Capture the cell that displays the provided text and extract its [X, Y] central coordinate. 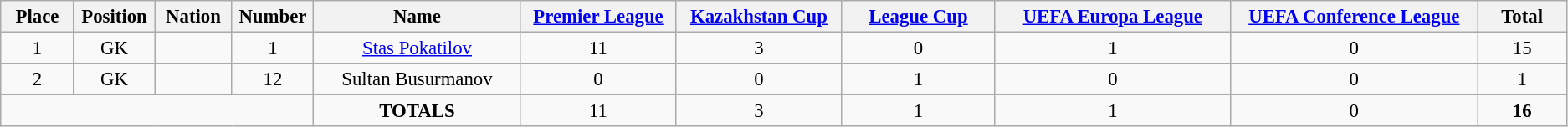
Number [273, 17]
Total [1523, 17]
Position [114, 17]
16 [1523, 111]
Stas Pokatilov [418, 48]
UEFA Conference League [1354, 17]
Name [418, 17]
Place [37, 17]
Nation [193, 17]
Premier League [597, 17]
League Cup [919, 17]
TOTALS [418, 111]
12 [273, 79]
UEFA Europa League [1113, 17]
Sultan Busurmanov [418, 79]
2 [37, 79]
15 [1523, 48]
Kazakhstan Cup [759, 17]
